Pinpoint the cell where the given text exists, returning its [x, y] midpoint coordinate. 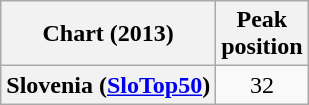
Peakposition [262, 34]
Chart (2013) [108, 34]
32 [262, 85]
Slovenia (SloTop50) [108, 85]
